Scan for the cell matching the given text and deliver its (x, y) coordinate at center. 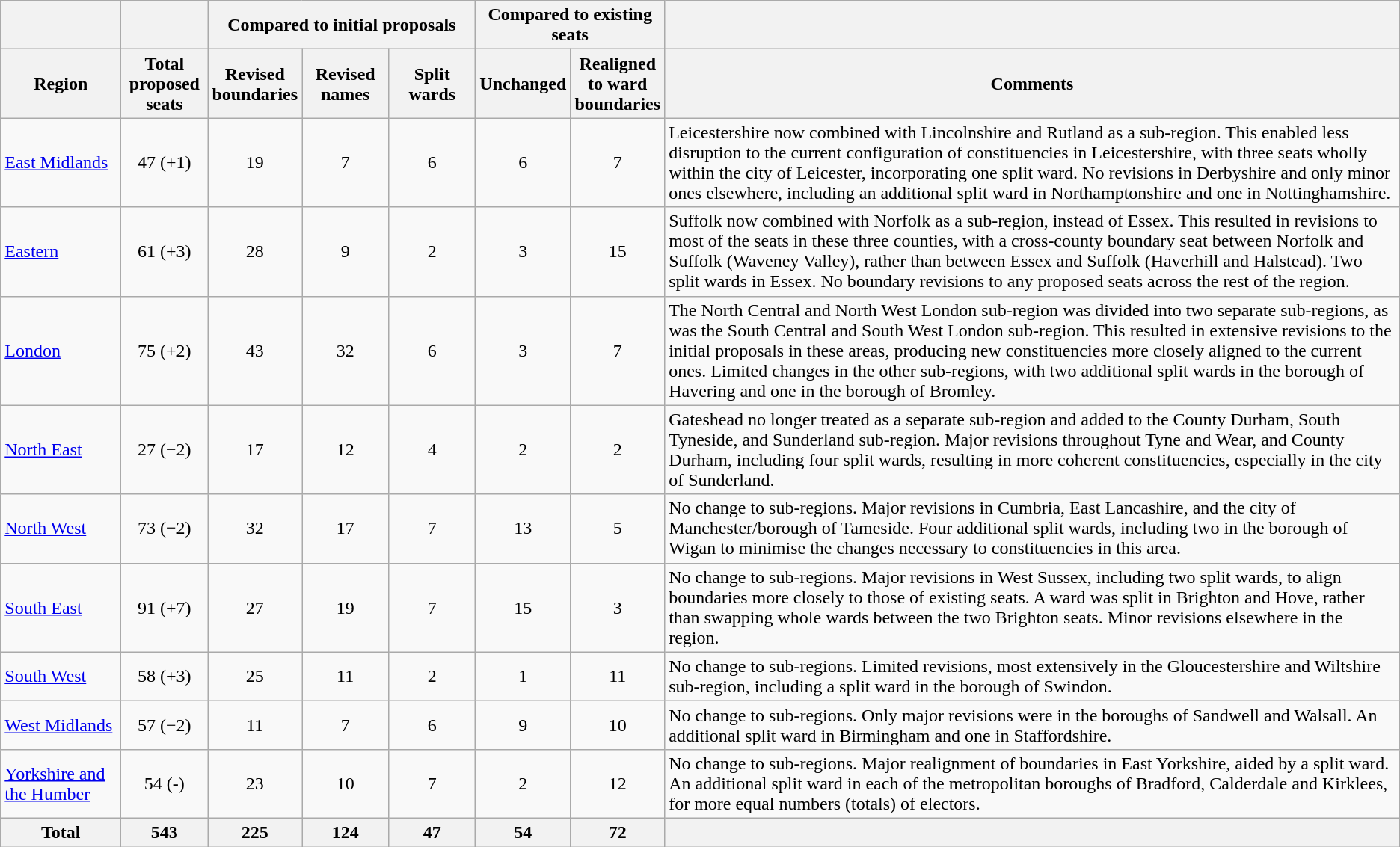
225 (255, 832)
Compared to existing seats (570, 25)
Unchanged (524, 84)
North East (61, 450)
47 (432, 832)
Yorkshire andthe Humber (61, 783)
124 (346, 832)
75 (+2) (165, 351)
5 (618, 529)
43 (255, 351)
Totalproposedseats (165, 84)
East Midlands (61, 163)
South East (61, 607)
58 (+3) (165, 676)
Revisednames (346, 84)
47 (+1) (165, 163)
Comments (1032, 84)
Region (61, 84)
South West (61, 676)
25 (255, 676)
Revisedboundaries (255, 84)
Realignedto wardboundaries (618, 84)
28 (255, 251)
West Midlands (61, 725)
23 (255, 783)
27 (−2) (165, 450)
72 (618, 832)
Eastern (61, 251)
London (61, 351)
North West (61, 529)
4 (432, 450)
54 (-) (165, 783)
27 (255, 607)
57 (−2) (165, 725)
73 (−2) (165, 529)
1 (524, 676)
543 (165, 832)
61 (+3) (165, 251)
13 (524, 529)
54 (524, 832)
Total (61, 832)
Compared to initial proposals (342, 25)
91 (+7) (165, 607)
Splitwards (432, 84)
